Detect which cell encompasses the target text, then output its [X, Y] center coordinate. 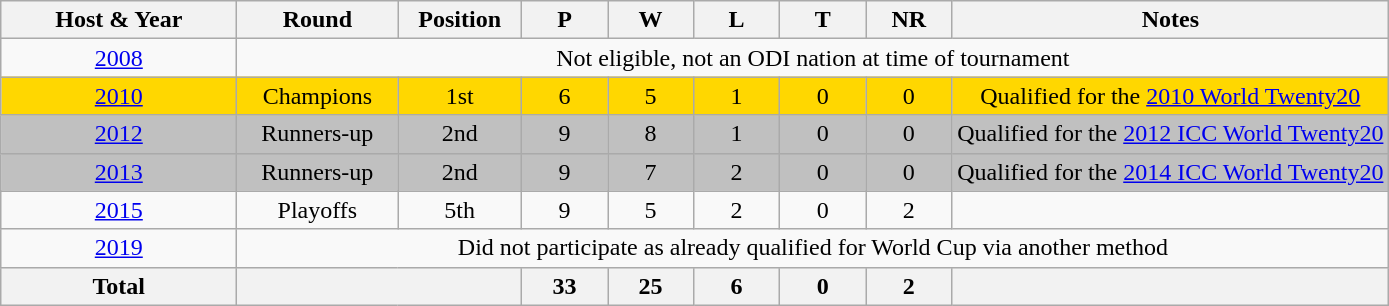
Total [119, 286]
2012 [119, 134]
NR [909, 20]
Qualified for the 2012 ICC World Twenty20 [1170, 134]
2015 [119, 210]
L [737, 20]
P [564, 20]
2008 [119, 58]
8 [651, 134]
T [823, 20]
Qualified for the 2010 World Twenty20 [1170, 96]
Playoffs [318, 210]
W [651, 20]
7 [651, 172]
Host & Year [119, 20]
1st [460, 96]
33 [564, 286]
25 [651, 286]
2010 [119, 96]
Champions [318, 96]
Round [318, 20]
Notes [1170, 20]
Did not participate as already qualified for World Cup via another method [813, 248]
Qualified for the 2014 ICC World Twenty20 [1170, 172]
Position [460, 20]
2019 [119, 248]
Not eligible, not an ODI nation at time of tournament [813, 58]
2013 [119, 172]
5th [460, 210]
